Extract the [x, y] coordinate from the center of the cell holding the provided text.  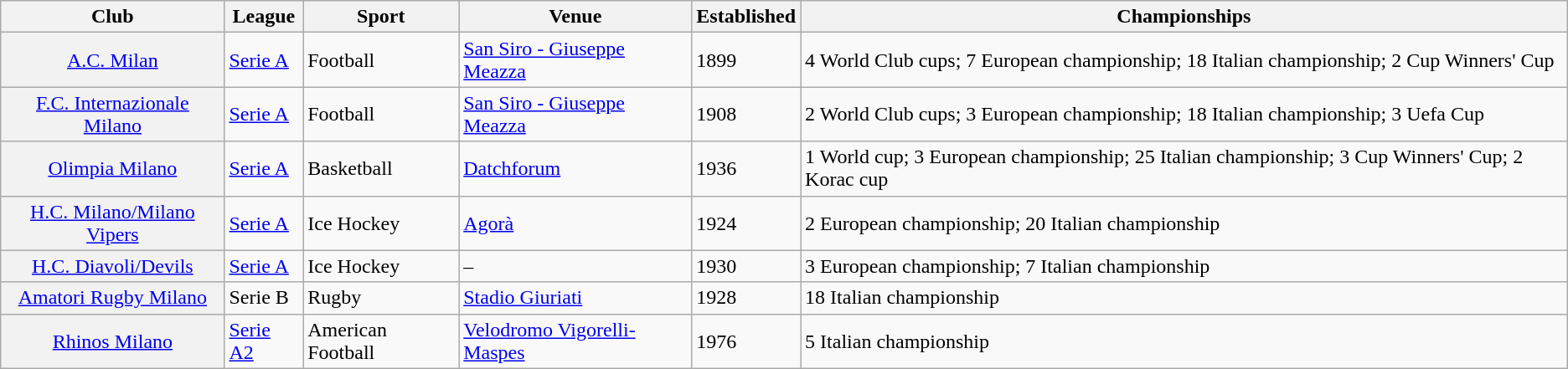
Championships [1184, 17]
Serie A2 [264, 341]
Rhinos Milano [112, 341]
A.C. Milan [112, 60]
Venue [575, 17]
3 European championship; 7 Italian championship [1184, 266]
Velodromo Vigorelli-Maspes [575, 341]
Rugby [381, 298]
1908 [746, 114]
4 World Club cups; 7 European championship; 18 Italian championship; 2 Cup Winners' Cup [1184, 60]
– [575, 266]
Amatori Rugby Milano [112, 298]
1924 [746, 223]
Olimpia Milano [112, 169]
Serie B [264, 298]
18 Italian championship [1184, 298]
Sport [381, 17]
American Football [381, 341]
1936 [746, 169]
League [264, 17]
Basketball [381, 169]
1928 [746, 298]
H.C. Milano/Milano Vipers [112, 223]
1 World cup; 3 European championship; 25 Italian championship; 3 Cup Winners' Cup; 2 Korac cup [1184, 169]
5 Italian championship [1184, 341]
H.C. Diavoli/Devils [112, 266]
2 World Club cups; 3 European championship; 18 Italian championship; 3 Uefa Cup [1184, 114]
Established [746, 17]
Club [112, 17]
Agorà [575, 223]
1899 [746, 60]
1976 [746, 341]
Datchforum [575, 169]
2 European championship; 20 Italian championship [1184, 223]
F.C. Internazionale Milano [112, 114]
1930 [746, 266]
Stadio Giuriati [575, 298]
